Output the (X, Y) coordinate of the center of the cell containing the given text.  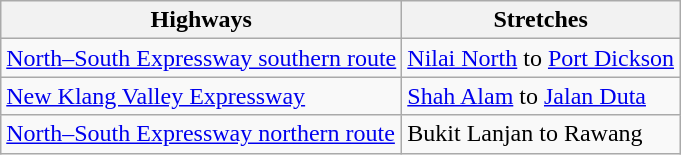
Bukit Lanjan to Rawang (541, 134)
Highways (202, 20)
Stretches (541, 20)
North–South Expressway southern route (202, 58)
New Klang Valley Expressway (202, 96)
Nilai North to Port Dickson (541, 58)
Shah Alam to Jalan Duta (541, 96)
North–South Expressway northern route (202, 134)
